Return [x, y] of the center of cell containing provided text 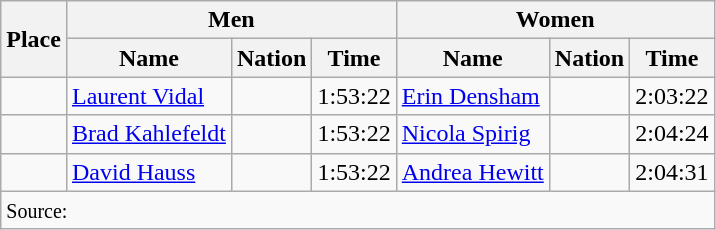
Source: [358, 210]
Laurent Vidal [148, 96]
Andrea Hewitt [472, 172]
Place [34, 39]
Men [231, 20]
Brad Kahlefeldt [148, 134]
Nicola Spirig [472, 134]
2:04:24 [672, 134]
David Hauss [148, 172]
2:03:22 [672, 96]
Erin Densham [472, 96]
2:04:31 [672, 172]
Women [555, 20]
